Determine the (X, Y) coordinate at the center of the cell enclosing the given text.  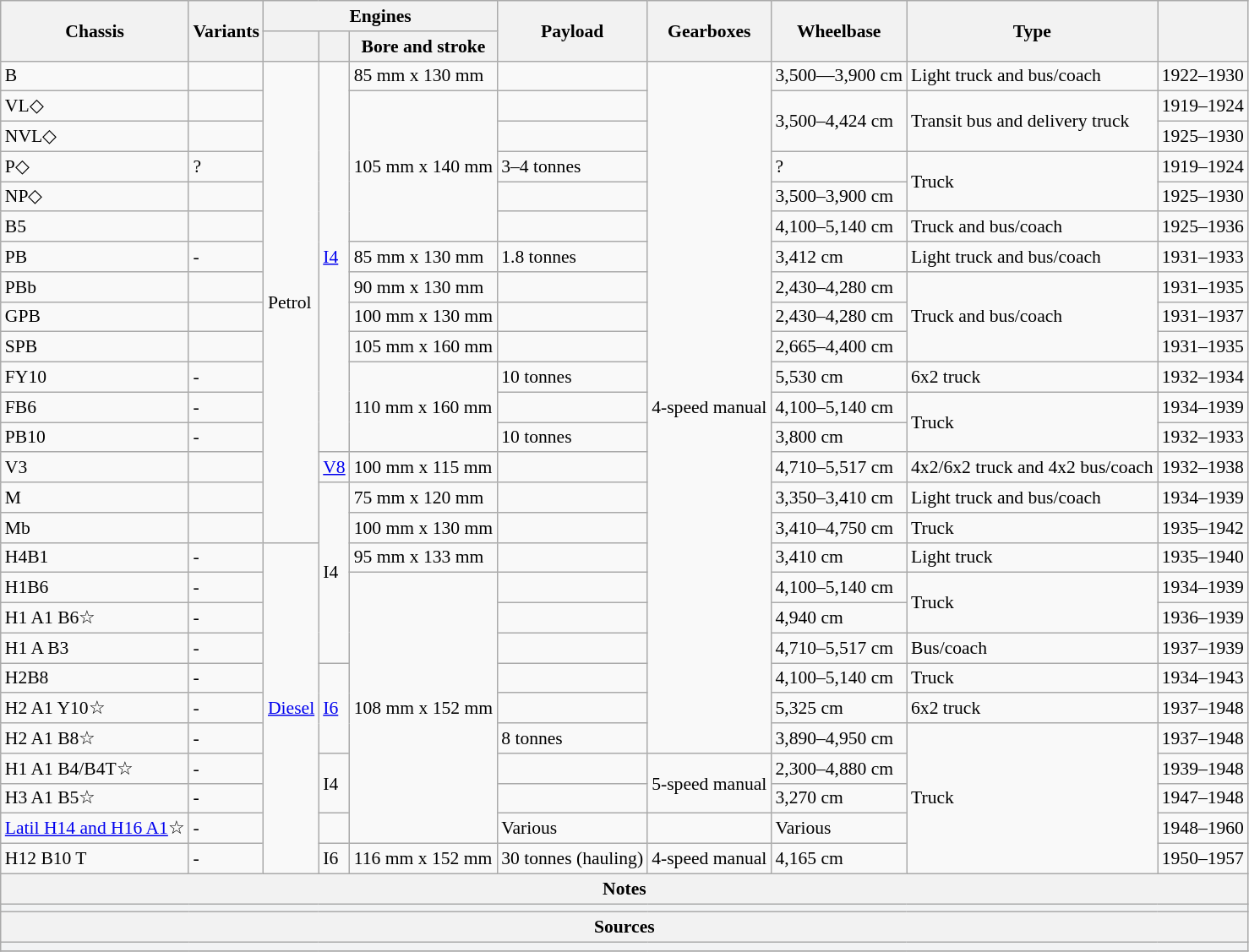
1931–1933 (1203, 257)
3,500–3,900 cm (838, 197)
H12 B10 T (95, 859)
2,300–4,880 cm (838, 769)
Petrol (291, 302)
M (95, 498)
3,500–4,424 cm (838, 122)
H2 A1 Y10☆ (95, 709)
Gearboxes (709, 30)
90 mm x 130 mm (423, 287)
3,500—3,900 cm (838, 76)
3–4 tonnes (572, 166)
Latil H14 and H16 A1☆ (95, 829)
5,325 cm (838, 709)
75 mm x 120 mm (423, 498)
Payload (572, 30)
3,890–4,950 cm (838, 738)
PB10 (95, 438)
NP◇ (95, 197)
1947–1948 (1203, 798)
Bus/coach (1033, 648)
1932–1934 (1203, 378)
1925–1936 (1203, 227)
FB6 (95, 407)
4x2/6x2 truck and 4x2 bus/coach (1033, 468)
H1 A B3 (95, 648)
GPB (95, 317)
Sources (624, 928)
1932–1938 (1203, 468)
Diesel (291, 708)
PB (95, 257)
5-speed manual (709, 784)
Wheelbase (838, 30)
Variants (226, 30)
1935–1940 (1203, 558)
1931–1937 (1203, 317)
Bore and stroke (423, 46)
4,940 cm (838, 618)
5,530 cm (838, 378)
30 tonnes (hauling) (572, 859)
P◇ (95, 166)
1932–1933 (1203, 438)
2,665–4,400 cm (838, 347)
H2 A1 B8☆ (95, 738)
4,165 cm (838, 859)
Type (1033, 30)
3,410–4,750 cm (838, 528)
3,350–3,410 cm (838, 498)
H4B1 (95, 558)
H2B8 (95, 678)
108 mm x 152 mm (423, 708)
105 mm x 140 mm (423, 166)
B5 (95, 227)
V8 (335, 468)
V3 (95, 468)
3,800 cm (838, 438)
116 mm x 152 mm (423, 859)
B (95, 76)
1935–1942 (1203, 528)
VL◇ (95, 106)
3,270 cm (838, 798)
H1B6 (95, 588)
PBb (95, 287)
1.8 tonnes (572, 257)
105 mm x 160 mm (423, 347)
Notes (624, 889)
FY10 (95, 378)
110 mm x 160 mm (423, 407)
3,412 cm (838, 257)
100 mm x 115 mm (423, 468)
1936–1939 (1203, 618)
95 mm x 133 mm (423, 558)
Transit bus and delivery truck (1033, 122)
SPB (95, 347)
1934–1943 (1203, 678)
1939–1948 (1203, 769)
1922–1930 (1203, 76)
1950–1957 (1203, 859)
8 tonnes (572, 738)
H1 A1 B6☆ (95, 618)
Light truck (1033, 558)
Mb (95, 528)
H3 A1 B5☆ (95, 798)
3,410 cm (838, 558)
Engines (380, 16)
1948–1960 (1203, 829)
NVL◇ (95, 137)
Chassis (95, 30)
H1 A1 B4/B4T☆ (95, 769)
1937–1939 (1203, 648)
